Locate the cell with the specified text and output its [x, y] center coordinate. 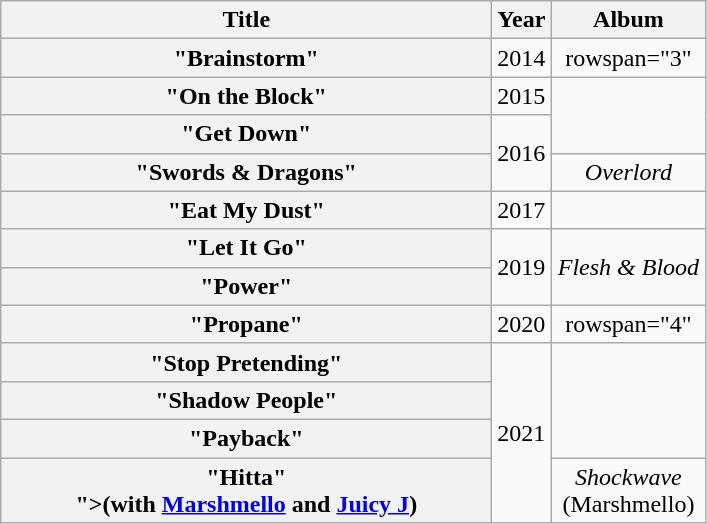
Shockwave(Marshmello) [628, 490]
"Stop Pretending" [246, 362]
2014 [522, 58]
"Let It Go" [246, 248]
2019 [522, 267]
"Swords & Dragons" [246, 172]
2016 [522, 153]
Title [246, 20]
"On the Block" [246, 96]
Year [522, 20]
"Shadow People" [246, 400]
"Propane" [246, 324]
"Power" [246, 286]
rowspan="3" [628, 58]
"Eat My Dust" [246, 210]
Album [628, 20]
2015 [522, 96]
2017 [522, 210]
2021 [522, 432]
rowspan="4" [628, 324]
"Hitta"">(with Marshmello and Juicy J) [246, 490]
"Get Down" [246, 134]
"Brainstorm" [246, 58]
Flesh & Blood [628, 267]
"Payback" [246, 438]
Overlord [628, 172]
2020 [522, 324]
